Find where the given text appears and provide that cell's center as [X, Y] coordinate. 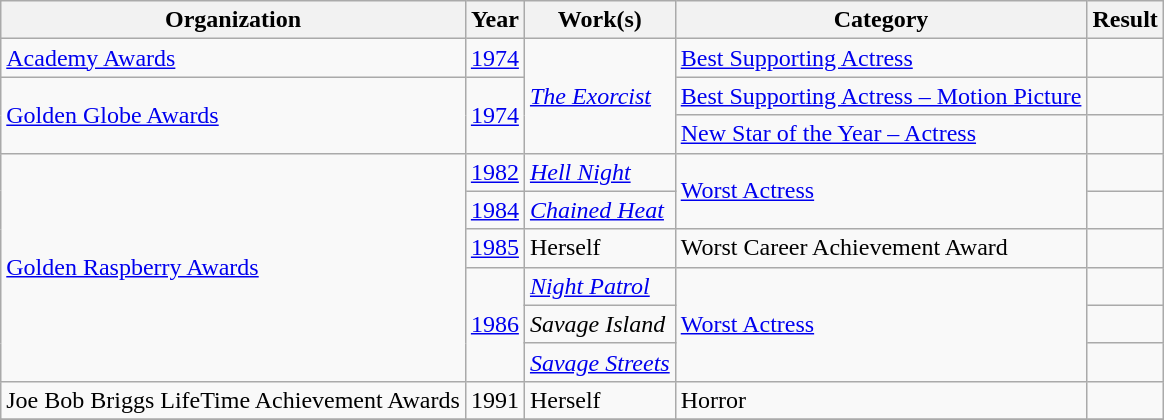
Horror [881, 400]
Worst Career Achievement Award [881, 248]
Hell Night [600, 172]
1991 [494, 400]
The Exorcist [600, 96]
Academy Awards [234, 58]
Year [494, 20]
Chained Heat [600, 210]
Joe Bob Briggs LifeTime Achievement Awards [234, 400]
1984 [494, 210]
Organization [234, 20]
New Star of the Year – Actress [881, 134]
Savage Island [600, 324]
1986 [494, 324]
Night Patrol [600, 286]
Best Supporting Actress [881, 58]
1985 [494, 248]
1982 [494, 172]
Savage Streets [600, 362]
Best Supporting Actress – Motion Picture [881, 96]
Golden Globe Awards [234, 115]
Golden Raspberry Awards [234, 267]
Work(s) [600, 20]
Result [1125, 20]
Category [881, 20]
